Return (x, y) of the center of cell containing provided text 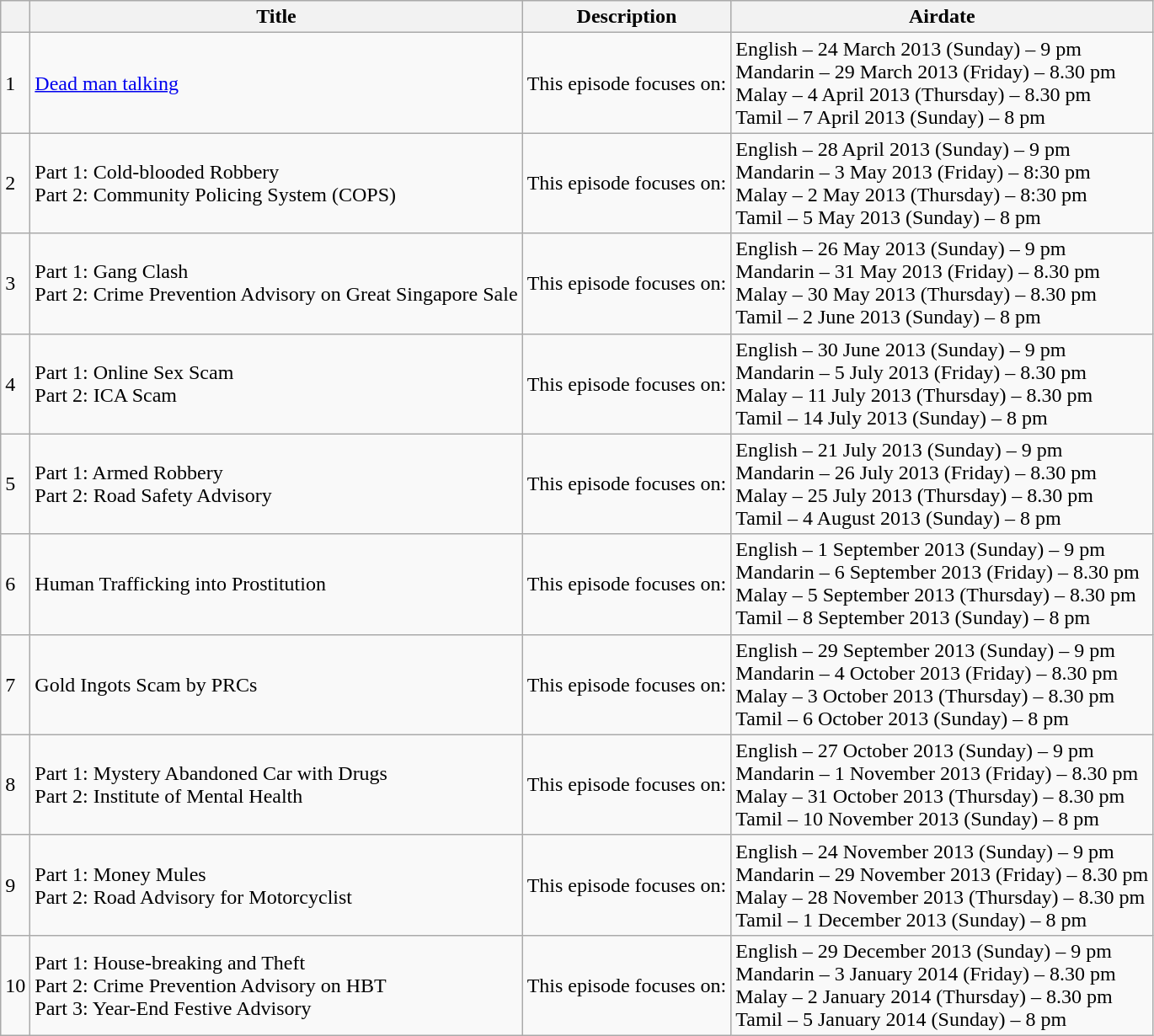
5 (15, 483)
Title (276, 17)
2 (15, 184)
Airdate (942, 17)
7 (15, 684)
10 (15, 985)
Part 1: Mystery Abandoned Car with Drugs Part 2: Institute of Mental Health (276, 785)
Part 1: Money Mules Part 2: Road Advisory for Motorcyclist (276, 884)
4 (15, 384)
1 (15, 83)
Gold Ingots Scam by PRCs (276, 684)
Part 1: House-breaking and Theft Part 2: Crime Prevention Advisory on HBT Part 3: Year-End Festive Advisory (276, 985)
Part 1: Armed Robbery Part 2: Road Safety Advisory (276, 483)
Human Trafficking into Prostitution (276, 585)
Dead man talking (276, 83)
3 (15, 283)
Description (627, 17)
Part 1: Cold-blooded Robbery Part 2: Community Policing System (COPS) (276, 184)
Part 1: Online Sex Scam Part 2: ICA Scam (276, 384)
8 (15, 785)
9 (15, 884)
6 (15, 585)
Part 1: Gang Clash Part 2: Crime Prevention Advisory on Great Singapore Sale (276, 283)
